Identify which cell holds the provided text, then report its [x, y] central coordinate. 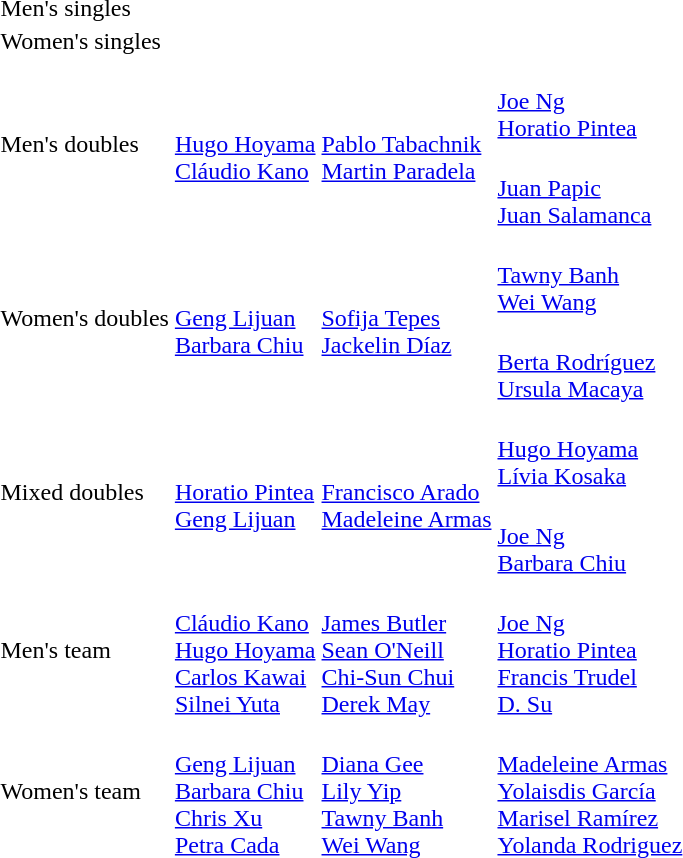
Horatio PinteaGeng Lijuan [245, 492]
Francisco AradoMadeleine Armas [406, 492]
Sofija TepesJackelin Díaz [406, 318]
Cláudio KanoHugo HoyamaCarlos KawaiSilnei Yuta [245, 650]
James ButlerSean O'NeillChi-Sun ChuiDerek May [406, 650]
Pablo TabachnikMartin Paradela [406, 144]
Hugo HoyamaCláudio Kano [245, 144]
Geng LijuanBarbara Chiu [245, 318]
